From the cell containing the given text, extract its center point as [X, Y] coordinate. 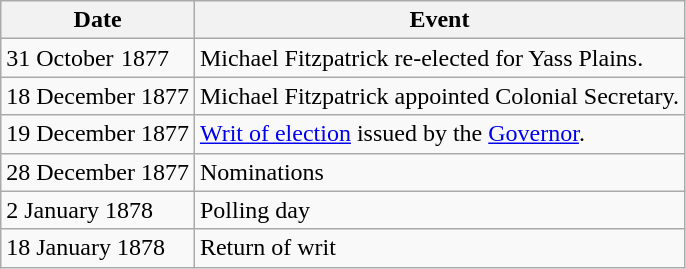
18 December 1877 [98, 96]
28 December 1877 [98, 172]
Writ of election issued by the Governor. [439, 134]
Michael Fitzpatrick re-elected for Yass Plains. [439, 58]
Nominations [439, 172]
18 January 1878 [98, 248]
2 January 1878 [98, 210]
Return of writ [439, 248]
Date [98, 20]
Event [439, 20]
Michael Fitzpatrick appointed Colonial Secretary. [439, 96]
19 December 1877 [98, 134]
31 October 1877 [98, 58]
Polling day [439, 210]
